Return [X, Y] of the center of cell containing provided text 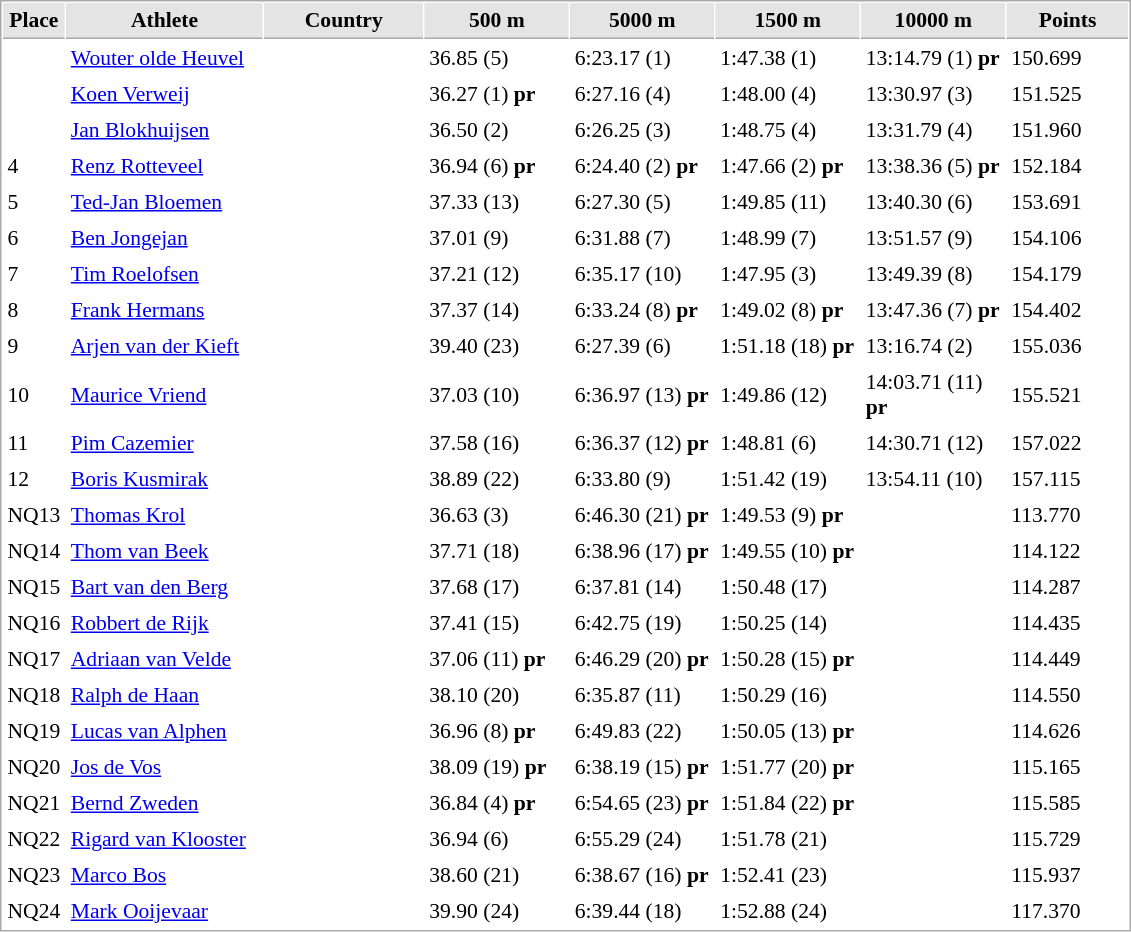
151.525 [1068, 93]
36.84 (4) pr [497, 803]
Ralph de Haan [164, 695]
NQ20 [34, 767]
Maurice Vriend [164, 394]
8 [34, 309]
1:50.25 (14) [788, 623]
157.115 [1068, 479]
NQ17 [34, 659]
114.626 [1068, 731]
36.96 (8) pr [497, 731]
13:51.57 (9) [933, 237]
36.63 (3) [497, 515]
Tim Roelofsen [164, 273]
37.71 (18) [497, 551]
Pim Cazemier [164, 443]
38.10 (20) [497, 695]
6:27.39 (6) [642, 345]
1:47.66 (2) pr [788, 165]
1:52.41 (23) [788, 875]
6:24.40 (2) pr [642, 165]
153.691 [1068, 201]
6:31.88 (7) [642, 237]
6:36.37 (12) pr [642, 443]
37.37 (14) [497, 309]
6:35.87 (11) [642, 695]
6:46.30 (21) pr [642, 515]
13:47.36 (7) pr [933, 309]
NQ18 [34, 695]
1:47.38 (1) [788, 57]
6:39.44 (18) [642, 911]
152.184 [1068, 165]
36.27 (1) pr [497, 93]
6:27.30 (5) [642, 201]
1:51.18 (18) pr [788, 345]
1:48.00 (4) [788, 93]
Ted-Jan Bloemen [164, 201]
Lucas van Alphen [164, 731]
36.94 (6) pr [497, 165]
13:38.36 (5) pr [933, 165]
1:51.78 (21) [788, 839]
6:38.19 (15) pr [642, 767]
13:49.39 (8) [933, 273]
13:14.79 (1) pr [933, 57]
114.449 [1068, 659]
NQ21 [34, 803]
1:49.55 (10) pr [788, 551]
6:33.24 (8) pr [642, 309]
1500 m [788, 21]
1:47.95 (3) [788, 273]
7 [34, 273]
1:50.05 (13) pr [788, 731]
39.40 (23) [497, 345]
36.50 (2) [497, 129]
NQ19 [34, 731]
12 [34, 479]
13:54.11 (10) [933, 479]
6:49.83 (22) [642, 731]
Renz Rotteveel [164, 165]
38.89 (22) [497, 479]
36.94 (6) [497, 839]
37.03 (10) [497, 394]
115.585 [1068, 803]
Bernd Zweden [164, 803]
Rigard van Klooster [164, 839]
1:51.77 (20) pr [788, 767]
4 [34, 165]
10000 m [933, 21]
37.58 (16) [497, 443]
115.937 [1068, 875]
115.729 [1068, 839]
Country [344, 21]
37.21 (12) [497, 273]
37.06 (11) pr [497, 659]
37.33 (13) [497, 201]
1:51.84 (22) pr [788, 803]
6:27.16 (4) [642, 93]
NQ15 [34, 587]
5000 m [642, 21]
1:49.02 (8) pr [788, 309]
13:16.74 (2) [933, 345]
NQ16 [34, 623]
151.960 [1068, 129]
117.370 [1068, 911]
Jan Blokhuijsen [164, 129]
Bart van den Berg [164, 587]
9 [34, 345]
6:38.96 (17) pr [642, 551]
114.435 [1068, 623]
38.60 (21) [497, 875]
6:35.17 (10) [642, 273]
39.90 (24) [497, 911]
Mark Ooijevaar [164, 911]
6:38.67 (16) pr [642, 875]
113.770 [1068, 515]
6:33.80 (9) [642, 479]
Boris Kusmirak [164, 479]
NQ24 [34, 911]
Marco Bos [164, 875]
Ben Jongejan [164, 237]
Athlete [164, 21]
1:48.81 (6) [788, 443]
Wouter olde Heuvel [164, 57]
154.179 [1068, 273]
Adriaan van Velde [164, 659]
155.036 [1068, 345]
37.41 (15) [497, 623]
13:30.97 (3) [933, 93]
1:50.29 (16) [788, 695]
Arjen van der Kieft [164, 345]
6:23.17 (1) [642, 57]
155.521 [1068, 394]
13:40.30 (6) [933, 201]
Thom van Beek [164, 551]
1:52.88 (24) [788, 911]
Koen Verweij [164, 93]
14:30.71 (12) [933, 443]
6:42.75 (19) [642, 623]
10 [34, 394]
1:50.48 (17) [788, 587]
1:50.28 (15) pr [788, 659]
37.68 (17) [497, 587]
115.165 [1068, 767]
14:03.71 (11) pr [933, 394]
NQ13 [34, 515]
Robbert de Rijk [164, 623]
500 m [497, 21]
Place [34, 21]
6:36.97 (13) pr [642, 394]
154.402 [1068, 309]
150.699 [1068, 57]
114.122 [1068, 551]
114.287 [1068, 587]
114.550 [1068, 695]
37.01 (9) [497, 237]
154.106 [1068, 237]
5 [34, 201]
Thomas Krol [164, 515]
1:49.86 (12) [788, 394]
1:49.85 (11) [788, 201]
Frank Hermans [164, 309]
6:37.81 (14) [642, 587]
157.022 [1068, 443]
6:26.25 (3) [642, 129]
13:31.79 (4) [933, 129]
6:46.29 (20) pr [642, 659]
1:49.53 (9) pr [788, 515]
38.09 (19) pr [497, 767]
36.85 (5) [497, 57]
1:51.42 (19) [788, 479]
Points [1068, 21]
NQ14 [34, 551]
6:54.65 (23) pr [642, 803]
1:48.75 (4) [788, 129]
NQ23 [34, 875]
Jos de Vos [164, 767]
6 [34, 237]
6:55.29 (24) [642, 839]
NQ22 [34, 839]
11 [34, 443]
1:48.99 (7) [788, 237]
